Extract the (X, Y) coordinate from the center of the cell holding the provided text.  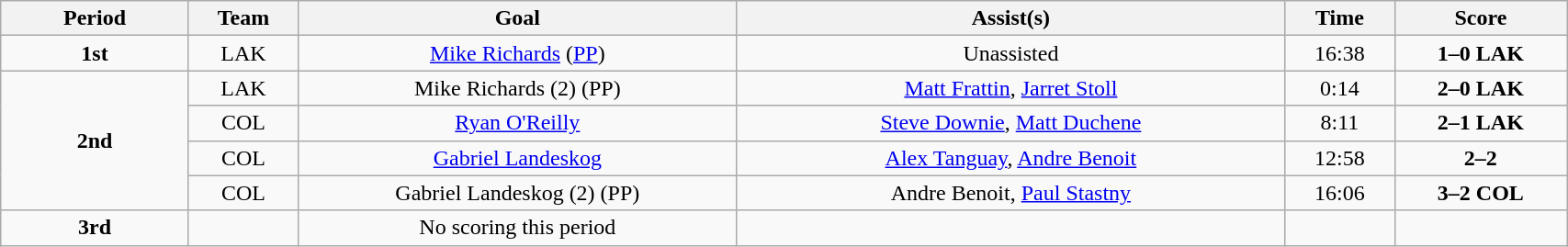
16:06 (1339, 193)
2nd (96, 140)
No scoring this period (518, 228)
0:14 (1339, 88)
3rd (96, 228)
Mike Richards (2) (PP) (518, 88)
Unassisted (1010, 53)
3–2 COL (1481, 193)
12:58 (1339, 158)
Goal (518, 18)
1st (96, 53)
2–0 LAK (1481, 88)
Assist(s) (1010, 18)
1–0 LAK (1481, 53)
2–2 (1481, 158)
Time (1339, 18)
Score (1481, 18)
Period (96, 18)
16:38 (1339, 53)
2–1 LAK (1481, 123)
Gabriel Landeskog (518, 158)
Andre Benoit, Paul Stastny (1010, 193)
Team (243, 18)
Mike Richards (PP) (518, 53)
Gabriel Landeskog (2) (PP) (518, 193)
Alex Tanguay, Andre Benoit (1010, 158)
Matt Frattin, Jarret Stoll (1010, 88)
Ryan O'Reilly (518, 123)
Steve Downie, Matt Duchene (1010, 123)
8:11 (1339, 123)
